Detect which cell encompasses the target text, then output its [x, y] center coordinate. 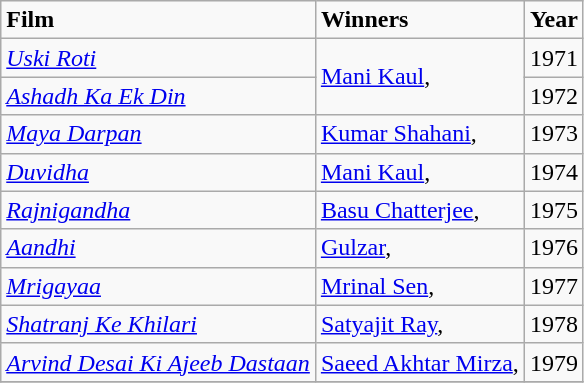
Year [554, 20]
Mrinal Sen, [420, 286]
Satyajit Ray, [420, 324]
Rajnigandha [158, 210]
Saeed Akhtar Mirza, [420, 362]
Ashadh Ka Ek Din [158, 96]
Kumar Shahani, [420, 134]
Shatranj Ke Khilari [158, 324]
1976 [554, 248]
1974 [554, 172]
1973 [554, 134]
Basu Chatterjee, [420, 210]
Gulzar, [420, 248]
Film [158, 20]
1975 [554, 210]
Winners [420, 20]
1971 [554, 58]
Maya Darpan [158, 134]
Aandhi [158, 248]
1979 [554, 362]
1972 [554, 96]
Uski Roti [158, 58]
1978 [554, 324]
1977 [554, 286]
Mrigayaa [158, 286]
Duvidha [158, 172]
Arvind Desai Ki Ajeeb Dastaan [158, 362]
